Detect which cell encompasses the target text, then output its (X, Y) center coordinate. 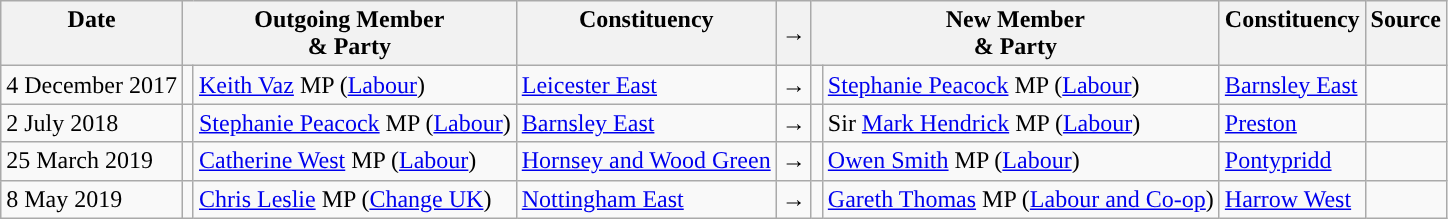
Source (1406, 34)
Leicester East (646, 85)
Date (92, 34)
4 December 2017 (92, 85)
Pontypridd (1292, 161)
Outgoing Member& Party (349, 34)
Keith Vaz MP (Labour) (354, 85)
Owen Smith MP (Labour) (1020, 161)
Nottingham East (646, 199)
Harrow West (1292, 199)
New Member& Party (1015, 34)
8 May 2019 (92, 199)
Sir Mark Hendrick MP (Labour) (1020, 123)
Hornsey and Wood Green (646, 161)
25 March 2019 (92, 161)
Catherine West MP (Labour) (354, 161)
Preston (1292, 123)
Gareth Thomas MP (Labour and Co-op) (1020, 199)
2 July 2018 (92, 123)
Chris Leslie MP (Change UK) (354, 199)
